Scan for the cell matching the given text and deliver its [x, y] coordinate at center. 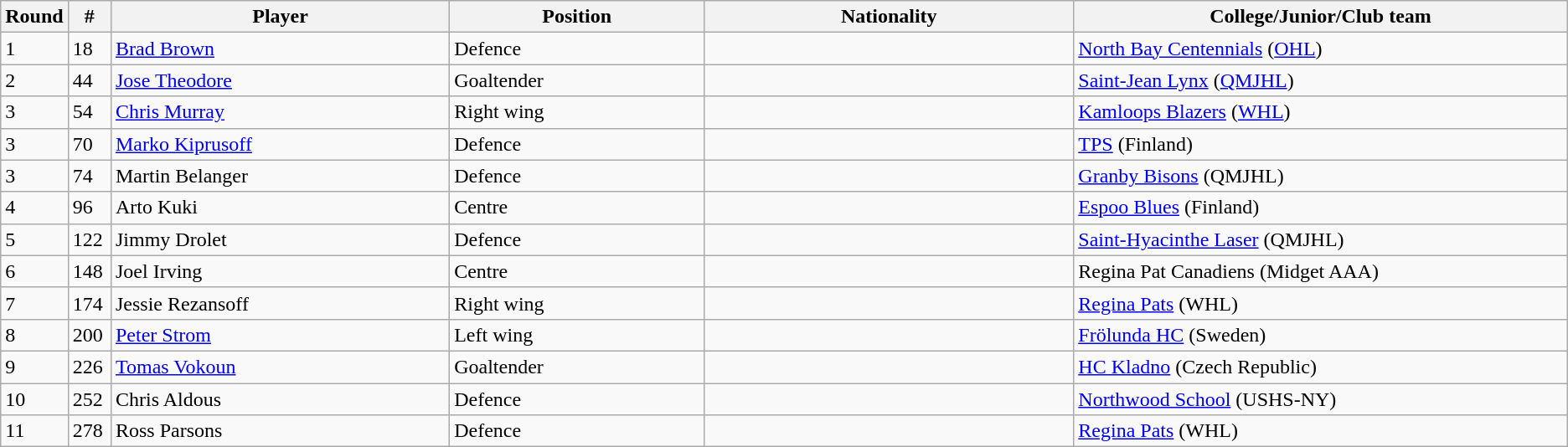
174 [89, 303]
226 [89, 367]
Player [280, 17]
4 [34, 208]
TPS (Finland) [1320, 144]
70 [89, 144]
1 [34, 49]
Marko Kiprusoff [280, 144]
Round [34, 17]
North Bay Centennials (OHL) [1320, 49]
Jessie Rezansoff [280, 303]
Saint-Hyacinthe Laser (QMJHL) [1320, 239]
Arto Kuki [280, 208]
Brad Brown [280, 49]
54 [89, 112]
Peter Strom [280, 335]
College/Junior/Club team [1320, 17]
10 [34, 399]
252 [89, 399]
Granby Bisons (QMJHL) [1320, 176]
200 [89, 335]
Position [577, 17]
74 [89, 176]
6 [34, 271]
HC Kladno (Czech Republic) [1320, 367]
9 [34, 367]
278 [89, 431]
Frölunda HC (Sweden) [1320, 335]
148 [89, 271]
2 [34, 80]
Jose Theodore [280, 80]
18 [89, 49]
Espoo Blues (Finland) [1320, 208]
Chris Aldous [280, 399]
Left wing [577, 335]
122 [89, 239]
44 [89, 80]
Nationality [890, 17]
Saint-Jean Lynx (QMJHL) [1320, 80]
# [89, 17]
Joel Irving [280, 271]
Chris Murray [280, 112]
Regina Pat Canadiens (Midget AAA) [1320, 271]
5 [34, 239]
Tomas Vokoun [280, 367]
11 [34, 431]
Jimmy Drolet [280, 239]
8 [34, 335]
Ross Parsons [280, 431]
96 [89, 208]
Kamloops Blazers (WHL) [1320, 112]
Martin Belanger [280, 176]
Northwood School (USHS-NY) [1320, 399]
7 [34, 303]
